From the cell containing the given text, extract its center point as [X, Y] coordinate. 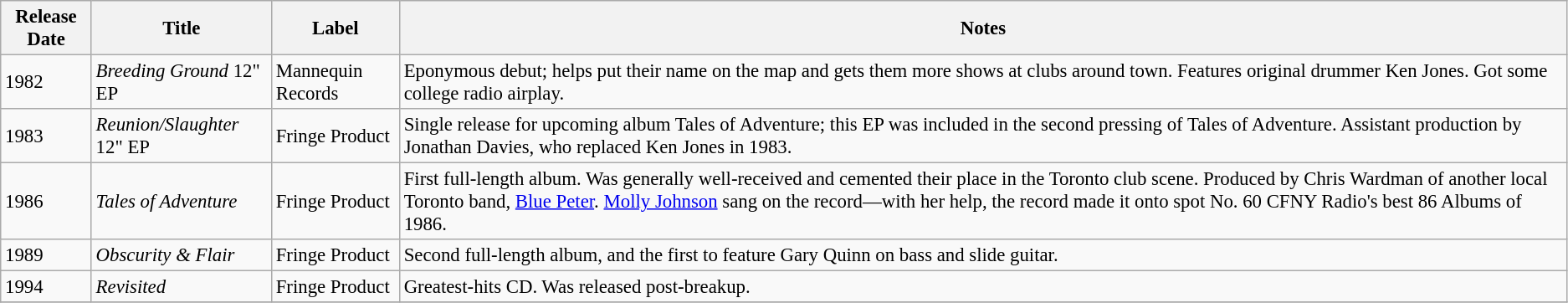
1986 [47, 202]
Breeding Ground 12" EP [181, 82]
Label [335, 28]
Second full-length album, and the first to feature Gary Quinn on bass and slide guitar. [982, 255]
Tales of Adventure [181, 202]
Release Date [47, 28]
Notes [982, 28]
Title [181, 28]
1983 [47, 136]
1982 [47, 82]
Obscurity & Flair [181, 255]
1994 [47, 287]
Revisited [181, 287]
Mannequin Records [335, 82]
Greatest-hits CD. Was released post-breakup. [982, 287]
Reunion/Slaughter 12" EP [181, 136]
1989 [47, 255]
